From the cell containing the given text, extract its center point as [X, Y] coordinate. 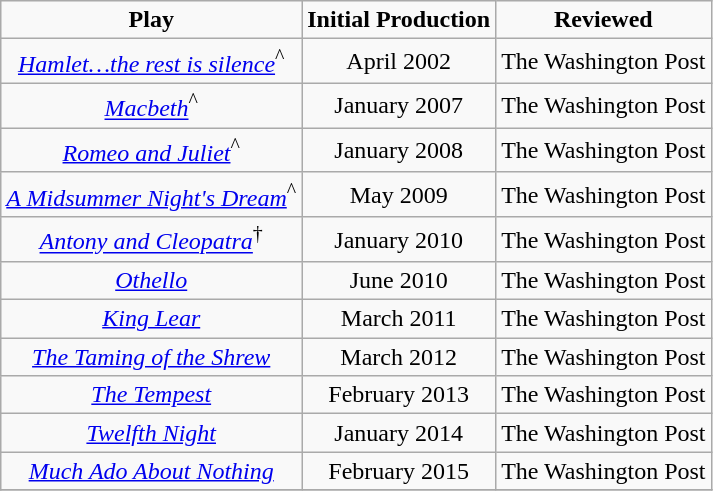
The Tempest [152, 395]
February 2015 [399, 471]
March 2012 [399, 357]
Othello [152, 281]
King Lear [152, 319]
Twelfth Night [152, 433]
January 2014 [399, 433]
Macbeth^ [152, 106]
The Taming of the Shrew [152, 357]
April 2002 [399, 62]
January 2007 [399, 106]
Reviewed [604, 20]
A Midsummer Night's Dream^ [152, 194]
Much Ado About Nothing [152, 471]
June 2010 [399, 281]
February 2013 [399, 395]
January 2008 [399, 150]
Initial Production [399, 20]
January 2010 [399, 240]
Hamlet…the rest is silence^ [152, 62]
March 2011 [399, 319]
May 2009 [399, 194]
Romeo and Juliet^ [152, 150]
Antony and Cleopatra† [152, 240]
Play [152, 20]
